Capture the cell that displays the provided text and extract its (X, Y) central coordinate. 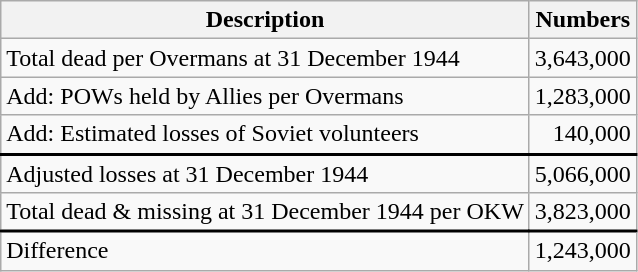
Total dead & missing at 31 December 1944 per OKW (266, 212)
1,243,000 (582, 250)
Difference (266, 250)
Add: Estimated losses of Soviet volunteers (266, 134)
Add: POWs held by Allies per Overmans (266, 96)
140,000 (582, 134)
3,643,000 (582, 58)
5,066,000 (582, 174)
3,823,000 (582, 212)
1,283,000 (582, 96)
Adjusted losses at 31 December 1944 (266, 174)
Total dead per Overmans at 31 December 1944 (266, 58)
Description (266, 20)
Numbers (582, 20)
